Detect which cell encompasses the target text, then output its (x, y) center coordinate. 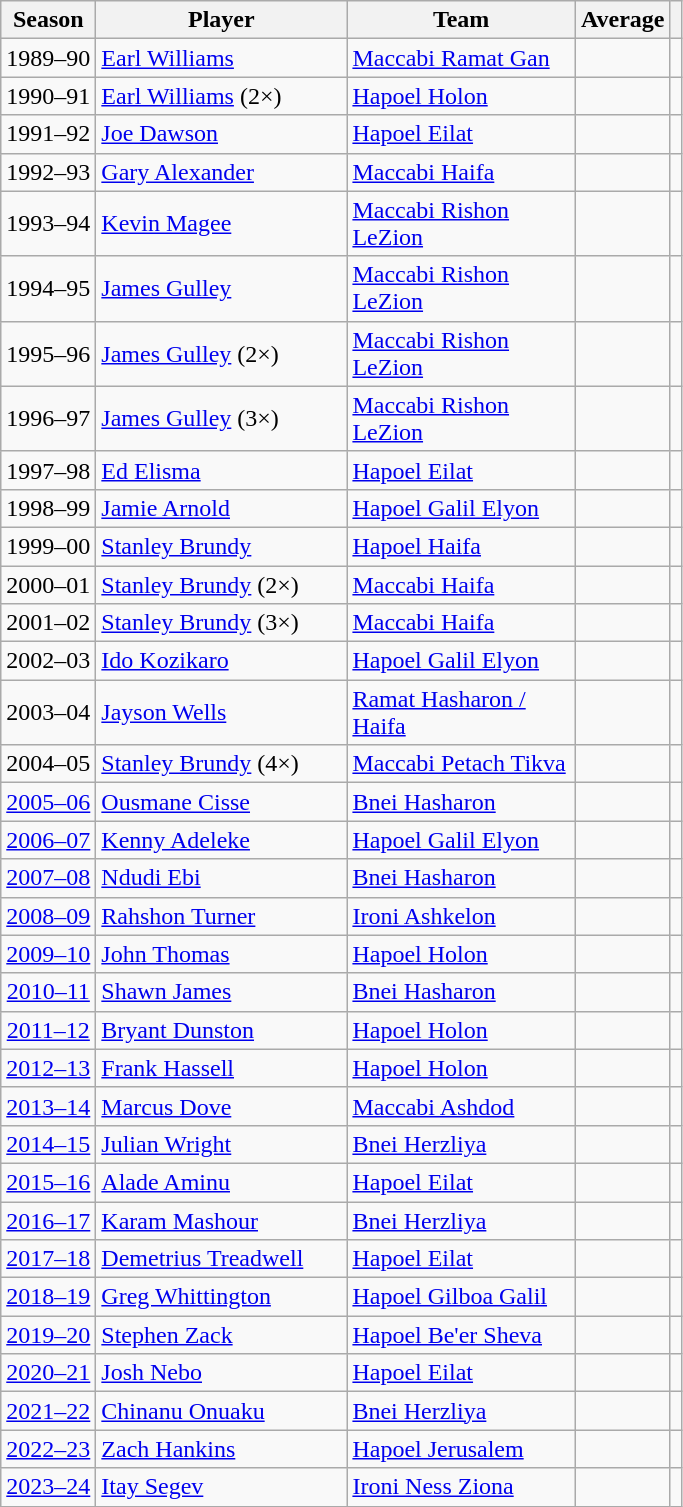
2012–13 (48, 1068)
James Gulley (2×) (222, 354)
James Gulley (222, 288)
2008–09 (48, 916)
Ido Kozikaro (222, 661)
2003–04 (48, 712)
2017–18 (48, 1259)
Hapoel Be'er Sheva (462, 1335)
Kenny Adeleke (222, 840)
Season (48, 20)
Demetrius Treadwell (222, 1259)
2002–03 (48, 661)
Ed Elisma (222, 470)
Ramat Hasharon / Haifa (462, 712)
2019–20 (48, 1335)
1999–00 (48, 546)
Ndudi Ebi (222, 878)
1991–92 (48, 134)
1989–90 (48, 58)
2004–05 (48, 764)
2013–14 (48, 1106)
Ousmane Cisse (222, 802)
1990–91 (48, 96)
2006–07 (48, 840)
1995–96 (48, 354)
Stanley Brundy (222, 546)
Shawn James (222, 992)
Bryant Dunston (222, 1030)
2011–12 (48, 1030)
Jamie Arnold (222, 508)
Maccabi Ashdod (462, 1106)
2021–22 (48, 1411)
Ironi Ashkelon (462, 916)
Julian Wright (222, 1144)
Greg Whittington (222, 1297)
Average (622, 20)
2018–19 (48, 1297)
Rahshon Turner (222, 916)
1997–98 (48, 470)
2009–10 (48, 954)
Ironi Ness Ziona (462, 1487)
1992–93 (48, 172)
2007–08 (48, 878)
Marcus Dove (222, 1106)
Hapoel Jerusalem (462, 1449)
Alade Aminu (222, 1182)
Earl Williams (222, 58)
Karam Mashour (222, 1221)
2005–06 (48, 802)
James Gulley (3×) (222, 418)
Josh Nebo (222, 1373)
Player (222, 20)
2016–17 (48, 1221)
Stanley Brundy (2×) (222, 585)
Jayson Wells (222, 712)
2014–15 (48, 1144)
Maccabi Ramat Gan (462, 58)
Itay Segev (222, 1487)
Stanley Brundy (3×) (222, 623)
Kevin Magee (222, 224)
Maccabi Petach Tikva (462, 764)
2023–24 (48, 1487)
2020–21 (48, 1373)
1993–94 (48, 224)
2015–16 (48, 1182)
2001–02 (48, 623)
1998–99 (48, 508)
2000–01 (48, 585)
Stanley Brundy (4×) (222, 764)
Chinanu Onuaku (222, 1411)
Frank Hassell (222, 1068)
John Thomas (222, 954)
Hapoel Haifa (462, 546)
Hapoel Gilboa Galil (462, 1297)
Zach Hankins (222, 1449)
2022–23 (48, 1449)
Team (462, 20)
1994–95 (48, 288)
Gary Alexander (222, 172)
2010–11 (48, 992)
Joe Dawson (222, 134)
1996–97 (48, 418)
Stephen Zack (222, 1335)
Earl Williams (2×) (222, 96)
